Extract the [X, Y] coordinate from the center of the cell holding the provided text.  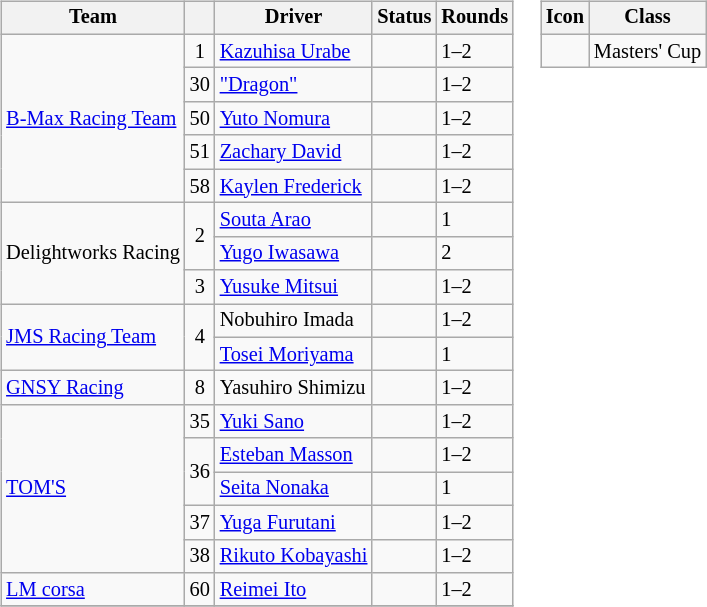
30 [200, 85]
JMS Racing Team [93, 338]
Souta Arao [294, 220]
Class [648, 18]
35 [200, 422]
Team [93, 18]
TOM'S [93, 489]
Zachary David [294, 152]
Yusuke Mitsui [294, 287]
Yuga Furutani [294, 522]
Kazuhisa Urabe [294, 51]
Yasuhiro Shimizu [294, 388]
Masters' Cup [648, 51]
Kaylen Frederick [294, 186]
8 [200, 388]
Yugo Iwasawa [294, 253]
Yuki Sano [294, 422]
B-Max Racing Team [93, 118]
58 [200, 186]
GNSY Racing [93, 388]
"Dragon" [294, 85]
4 [200, 338]
3 [200, 287]
Rounds [474, 18]
Nobuhiro Imada [294, 321]
LM corsa [93, 590]
37 [200, 522]
Seita Nonaka [294, 489]
Driver [294, 18]
Tosei Moriyama [294, 354]
Esteban Masson [294, 455]
Yuto Nomura [294, 119]
50 [200, 119]
Status [404, 18]
Icon [565, 18]
38 [200, 556]
Rikuto Kobayashi [294, 556]
36 [200, 472]
Delightworks Racing [93, 254]
51 [200, 152]
60 [200, 590]
Reimei Ito [294, 590]
